Find where the given text appears and provide that cell's center as (X, Y) coordinate. 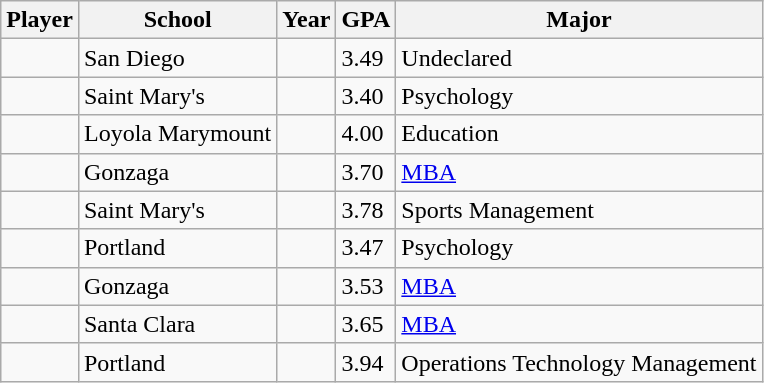
3.40 (366, 96)
4.00 (366, 134)
3.47 (366, 248)
Major (579, 20)
Education (579, 134)
Player (40, 20)
3.49 (366, 58)
School (177, 20)
Year (306, 20)
GPA (366, 20)
3.65 (366, 324)
Undeclared (579, 58)
San Diego (177, 58)
3.94 (366, 362)
3.53 (366, 286)
Loyola Marymount (177, 134)
Santa Clara (177, 324)
3.70 (366, 172)
3.78 (366, 210)
Operations Technology Management (579, 362)
Sports Management (579, 210)
